Return the (x, y) coordinate for the center point of the cell that contains the specified text.  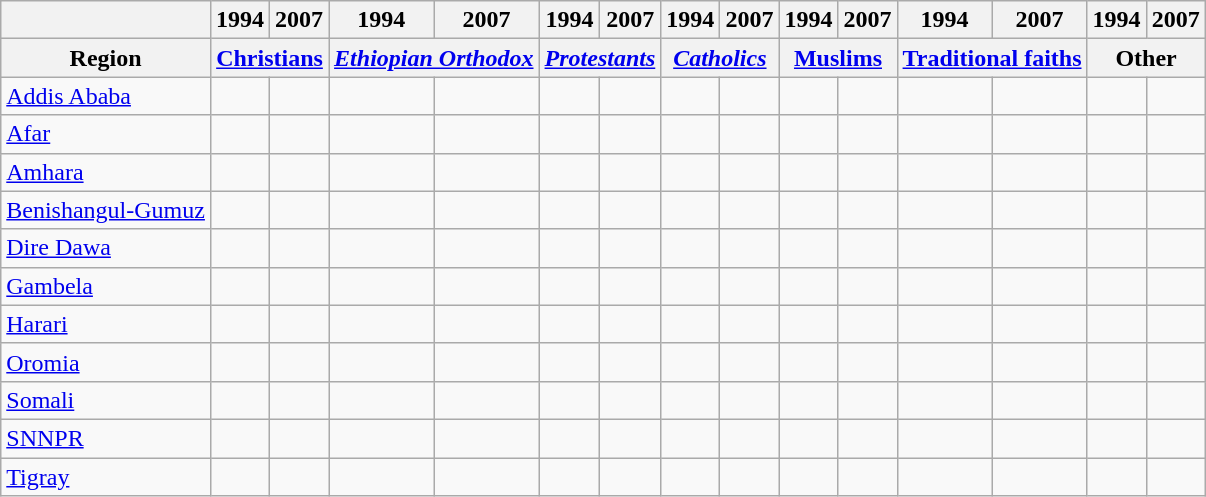
Region (106, 58)
Catholics (720, 58)
Gambela (106, 286)
Christians (269, 58)
Protestants (600, 58)
Ethiopian Orthodox (434, 58)
Benishangul-Gumuz (106, 210)
Harari (106, 324)
Oromia (106, 362)
Somali (106, 400)
SNNPR (106, 438)
Tigray (106, 477)
Dire Dawa (106, 248)
Afar (106, 134)
Amhara (106, 172)
Addis Ababa (106, 96)
Other (1146, 58)
Traditional faiths (992, 58)
Muslims (838, 58)
